Locate the cell with the specified text and output its [x, y] center coordinate. 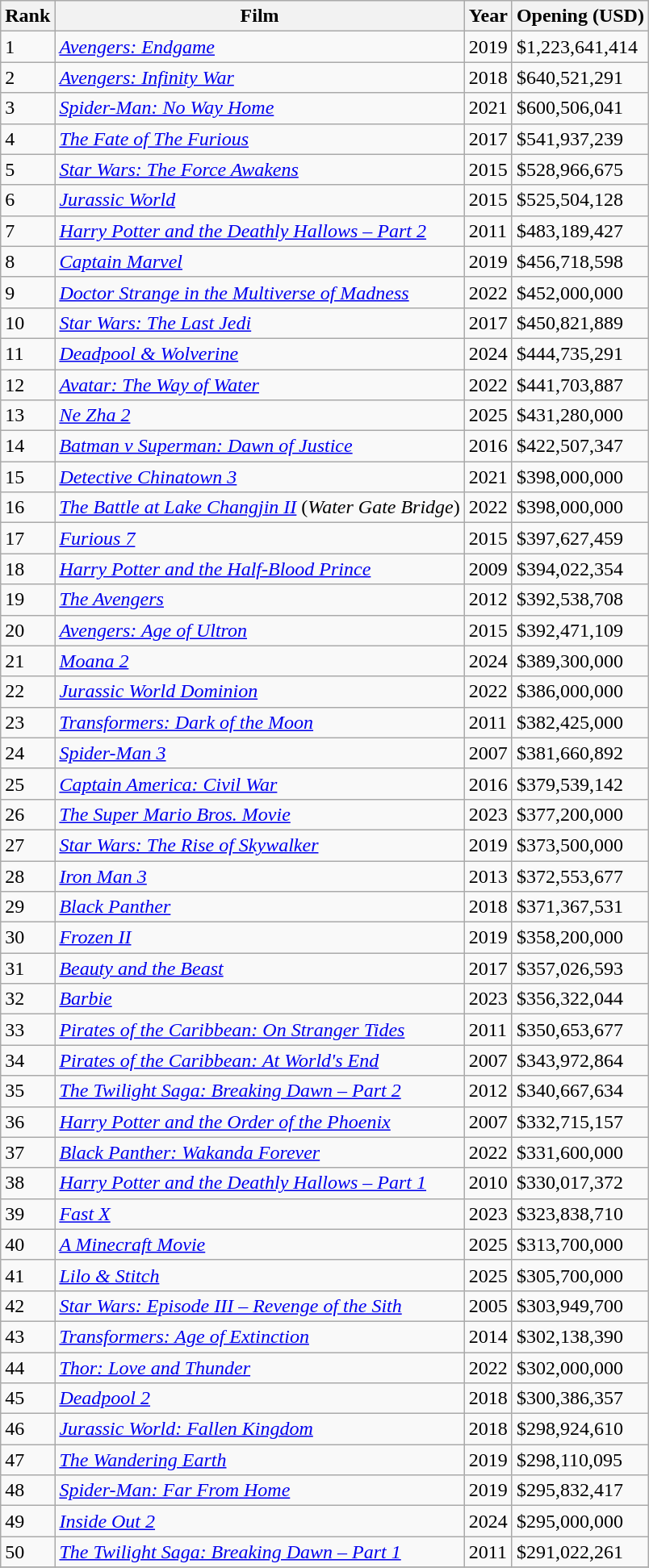
Spider-Man: Far From Home [260, 1491]
$343,972,864 [580, 1060]
32 [27, 999]
27 [27, 845]
The Twilight Saga: Breaking Dawn – Part 1 [260, 1552]
$331,600,000 [580, 1152]
$389,300,000 [580, 661]
$386,000,000 [580, 692]
Deadpool 2 [260, 1399]
13 [27, 416]
23 [27, 722]
Transformers: Dark of the Moon [260, 722]
2010 [488, 1183]
$313,700,000 [580, 1244]
$392,538,708 [580, 600]
1 [27, 47]
$431,280,000 [580, 416]
21 [27, 661]
17 [27, 538]
2005 [488, 1306]
50 [27, 1552]
$356,322,044 [580, 999]
Barbie [260, 999]
31 [27, 968]
6 [27, 200]
Detective Chinatown 3 [260, 477]
$332,715,157 [580, 1122]
Star Wars: The Last Jedi [260, 323]
Harry Potter and the Deathly Hallows – Part 2 [260, 231]
Inside Out 2 [260, 1521]
3 [27, 108]
A Minecraft Movie [260, 1244]
14 [27, 446]
$303,949,700 [580, 1306]
10 [27, 323]
30 [27, 938]
16 [27, 508]
Avengers: Endgame [260, 47]
18 [27, 569]
Opening (USD) [580, 16]
36 [27, 1122]
$305,700,000 [580, 1275]
2009 [488, 569]
26 [27, 814]
$350,653,677 [580, 1030]
Avengers: Infinity War [260, 77]
Year [488, 16]
The Twilight Saga: Breaking Dawn – Part 2 [260, 1091]
Jurassic World [260, 200]
$600,506,041 [580, 108]
8 [27, 261]
Harry Potter and the Half-Blood Prince [260, 569]
$371,367,531 [580, 907]
$392,471,109 [580, 630]
$377,200,000 [580, 814]
42 [27, 1306]
The Avengers [260, 600]
Star Wars: The Force Awakens [260, 169]
19 [27, 600]
11 [27, 353]
Spider-Man: No Way Home [260, 108]
Jurassic World: Fallen Kingdom [260, 1429]
$541,937,239 [580, 139]
Transformers: Age of Extinction [260, 1336]
Rank [27, 16]
$291,022,261 [580, 1552]
The Super Mario Bros. Movie [260, 814]
Avengers: Age of Ultron [260, 630]
Star Wars: Episode III – Revenge of the Sith [260, 1306]
Harry Potter and the Deathly Hallows – Part 1 [260, 1183]
20 [27, 630]
$381,660,892 [580, 753]
25 [27, 784]
47 [27, 1460]
Pirates of the Caribbean: On Stranger Tides [260, 1030]
$300,386,357 [580, 1399]
44 [27, 1368]
$323,838,710 [580, 1214]
40 [27, 1244]
15 [27, 477]
Spider-Man 3 [260, 753]
24 [27, 753]
$525,504,128 [580, 200]
The Battle at Lake Changjin II (Water Gate Bridge) [260, 508]
Film [260, 16]
$397,627,459 [580, 538]
Thor: Love and Thunder [260, 1368]
$456,718,598 [580, 261]
$450,821,889 [580, 323]
Iron Man 3 [260, 876]
$372,553,677 [580, 876]
$382,425,000 [580, 722]
Ne Zha 2 [260, 416]
$298,110,095 [580, 1460]
$357,026,593 [580, 968]
33 [27, 1030]
Doctor Strange in the Multiverse of Madness [260, 292]
$1,223,641,414 [580, 47]
$528,966,675 [580, 169]
Moana 2 [260, 661]
Furious 7 [260, 538]
9 [27, 292]
$483,189,427 [580, 231]
Jurassic World Dominion [260, 692]
$394,022,354 [580, 569]
Pirates of the Caribbean: At World's End [260, 1060]
37 [27, 1152]
35 [27, 1091]
$302,138,390 [580, 1336]
$302,000,000 [580, 1368]
48 [27, 1491]
49 [27, 1521]
$358,200,000 [580, 938]
45 [27, 1399]
2013 [488, 876]
The Wandering Earth [260, 1460]
Avatar: The Way of Water [260, 385]
Captain Marvel [260, 261]
22 [27, 692]
Fast X [260, 1214]
Batman v Superman: Dawn of Justice [260, 446]
$295,000,000 [580, 1521]
$640,521,291 [580, 77]
28 [27, 876]
$452,000,000 [580, 292]
34 [27, 1060]
Deadpool & Wolverine [260, 353]
7 [27, 231]
Black Panther: Wakanda Forever [260, 1152]
2 [27, 77]
$330,017,372 [580, 1183]
$379,539,142 [580, 784]
$422,507,347 [580, 446]
4 [27, 139]
Harry Potter and the Order of the Phoenix [260, 1122]
Lilo & Stitch [260, 1275]
Black Panther [260, 907]
39 [27, 1214]
$340,667,634 [580, 1091]
$373,500,000 [580, 845]
$298,924,610 [580, 1429]
$295,832,417 [580, 1491]
5 [27, 169]
$444,735,291 [580, 353]
The Fate of The Furious [260, 139]
2014 [488, 1336]
Star Wars: The Rise of Skywalker [260, 845]
Captain America: Civil War [260, 784]
38 [27, 1183]
Beauty and the Beast [260, 968]
46 [27, 1429]
$441,703,887 [580, 385]
41 [27, 1275]
Frozen II [260, 938]
29 [27, 907]
43 [27, 1336]
12 [27, 385]
